Return the [X, Y] coordinate for the center point of the cell that contains the specified text.  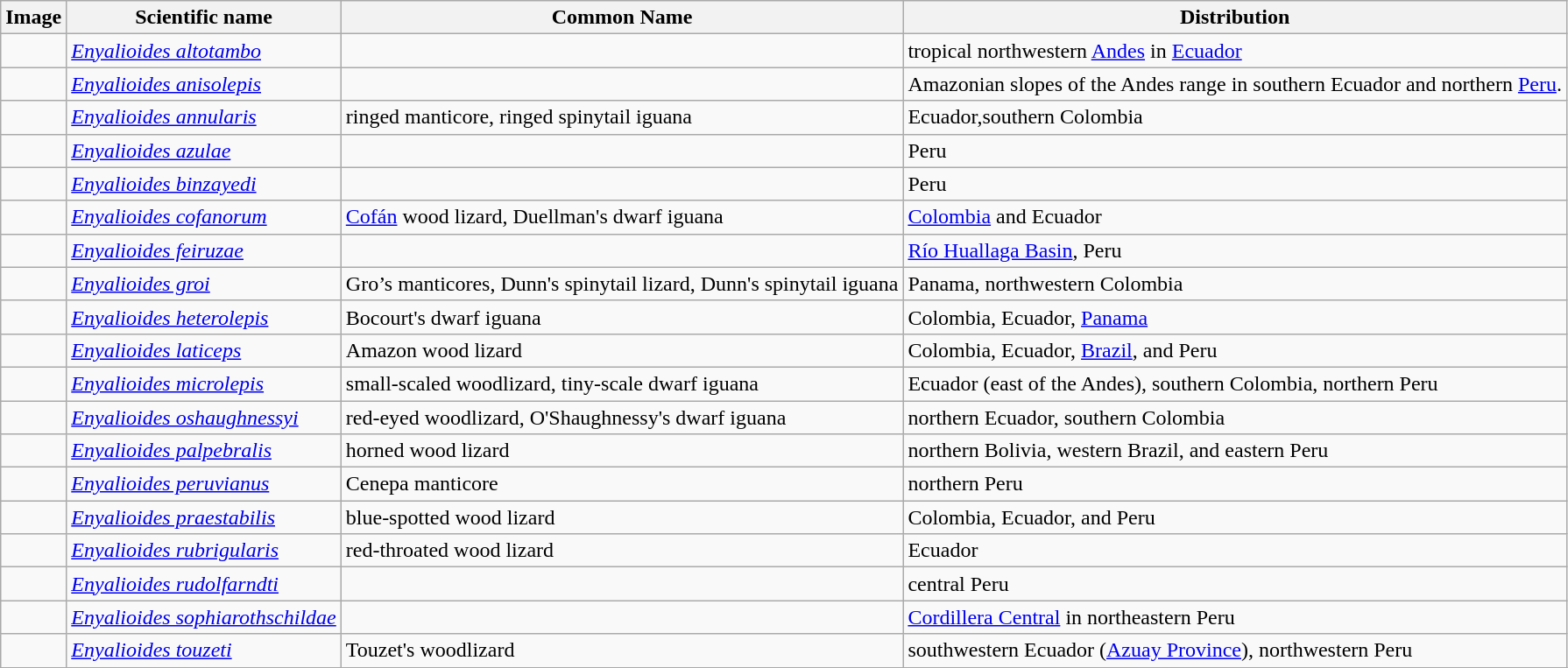
Panama, northwestern Colombia [1235, 284]
red-eyed woodlizard, O'Shaughnessy's dwarf iguana [622, 418]
central Peru [1235, 584]
Cofán wood lizard, Duellman's dwarf iguana [622, 217]
Ecuador (east of the Andes), southern Colombia, northern Peru [1235, 383]
Enyalioides palpebralis [203, 451]
blue-spotted wood lizard [622, 517]
small-scaled woodlizard, tiny-scale dwarf iguana [622, 383]
Río Huallaga Basin, Peru [1235, 250]
Enyalioides azulae [203, 151]
Enyalioides heterolepis [203, 317]
Enyalioides laticeps [203, 350]
Enyalioides annularis [203, 117]
Enyalioides altotambo [203, 51]
Touzet's woodlizard [622, 650]
Colombia, Ecuador, Panama [1235, 317]
Bocourt's dwarf iguana [622, 317]
Enyalioides oshaughnessyi [203, 418]
Amazon wood lizard [622, 350]
Enyalioides microlepis [203, 383]
Enyalioides rudolfarndti [203, 584]
Ecuador [1235, 551]
Common Name [622, 18]
Enyalioides rubrigularis [203, 551]
Enyalioides sophiarothschildae [203, 617]
tropical northwestern Andes in Ecuador [1235, 51]
Colombia, Ecuador, Brazil, and Peru [1235, 350]
Image [33, 18]
horned wood lizard [622, 451]
Cenepa manticore [622, 484]
Enyalioides feiruzae [203, 250]
northern Ecuador, southern Colombia [1235, 418]
Amazonian slopes of the Andes range in southern Ecuador and northern Peru. [1235, 84]
Cordillera Central in northeastern Peru [1235, 617]
red-throated wood lizard [622, 551]
Distribution [1235, 18]
Ecuador,southern Colombia [1235, 117]
Enyalioides peruvianus [203, 484]
Enyalioides groi [203, 284]
southwestern Ecuador (Azuay Province), northwestern Peru [1235, 650]
Scientific name [203, 18]
Colombia and Ecuador [1235, 217]
Enyalioides touzeti [203, 650]
Enyalioides binzayedi [203, 184]
Enyalioides praestabilis [203, 517]
northern Peru [1235, 484]
ringed manticore, ringed spinytail iguana [622, 117]
Enyalioides cofanorum [203, 217]
northern Bolivia, western Brazil, and eastern Peru [1235, 451]
Colombia, Ecuador, and Peru [1235, 517]
Enyalioides anisolepis [203, 84]
Gro’s manticores, Dunn's spinytail lizard, Dunn's spinytail iguana [622, 284]
